From the cell containing the given text, extract its center point as [x, y] coordinate. 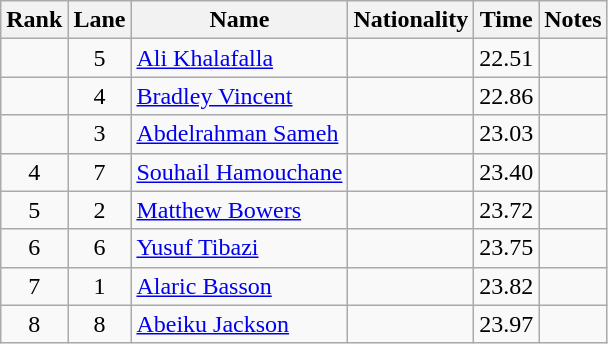
23.03 [506, 134]
2 [100, 210]
23.82 [506, 286]
23.72 [506, 210]
Bradley Vincent [240, 96]
Abdelrahman Sameh [240, 134]
22.86 [506, 96]
Matthew Bowers [240, 210]
22.51 [506, 58]
23.75 [506, 248]
3 [100, 134]
Abeiku Jackson [240, 324]
Rank [34, 20]
23.97 [506, 324]
Yusuf Tibazi [240, 248]
Nationality [411, 20]
1 [100, 286]
Souhail Hamouchane [240, 172]
Lane [100, 20]
Ali Khalafalla [240, 58]
Alaric Basson [240, 286]
Notes [573, 20]
23.40 [506, 172]
Name [240, 20]
Time [506, 20]
